Scan for the cell matching the given text and deliver its (X, Y) coordinate at center. 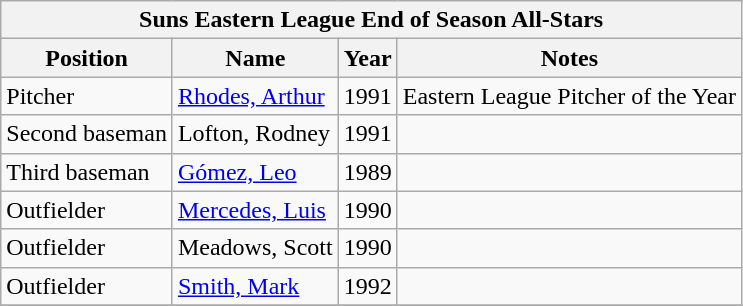
Year (368, 58)
Pitcher (87, 96)
Notes (569, 58)
Mercedes, Luis (255, 210)
Lofton, Rodney (255, 134)
1992 (368, 286)
Rhodes, Arthur (255, 96)
Position (87, 58)
Smith, Mark (255, 286)
Suns Eastern League End of Season All-Stars (372, 20)
Eastern League Pitcher of the Year (569, 96)
Gómez, Leo (255, 172)
Meadows, Scott (255, 248)
Third baseman (87, 172)
Name (255, 58)
1989 (368, 172)
Second baseman (87, 134)
